Locate the cell with the specified text and output its [x, y] center coordinate. 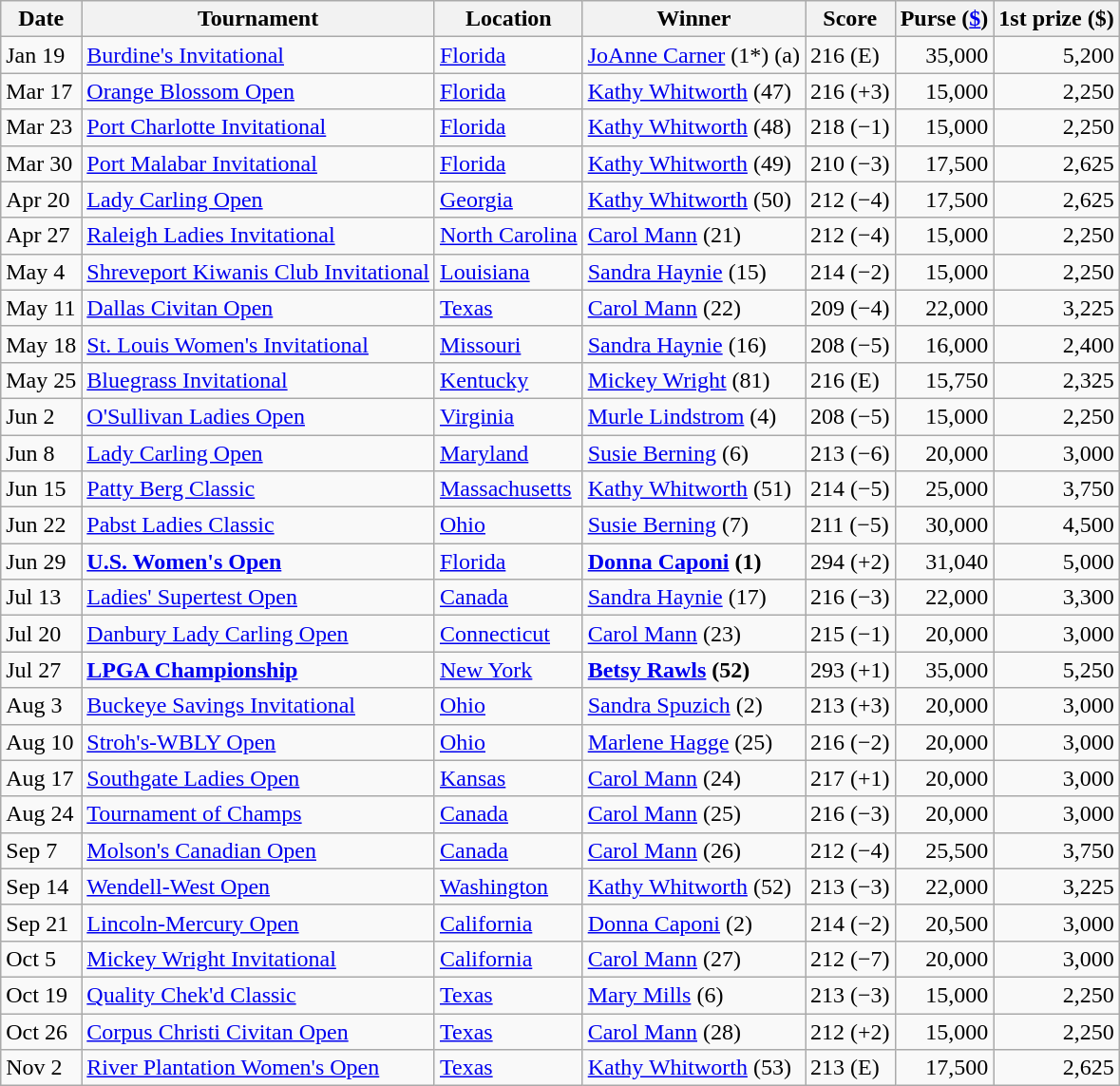
Oct 19 [42, 995]
Donna Caponi (2) [693, 923]
Susie Berning (6) [693, 453]
Massachusetts [508, 489]
Nov 2 [42, 1068]
Ladies' Supertest Open [258, 598]
Wendell-West Open [258, 886]
Quality Chek'd Classic [258, 995]
Mar 23 [42, 127]
Sandra Haynie (17) [693, 598]
Tournament [258, 19]
218 (−1) [851, 127]
211 (−5) [851, 525]
River Plantation Women's Open [258, 1068]
Kathy Whitworth (50) [693, 200]
Molson's Canadian Open [258, 850]
Southgate Ladies Open [258, 778]
Apr 27 [42, 236]
Jul 27 [42, 670]
15,750 [944, 380]
Date [42, 19]
Carol Mann (21) [693, 236]
Jan 19 [42, 55]
Jun 8 [42, 453]
213 (−6) [851, 453]
Stroh's-WBLY Open [258, 742]
Location [508, 19]
May 25 [42, 380]
Lincoln-Mercury Open [258, 923]
Jun 15 [42, 489]
Sandra Haynie (16) [693, 344]
Kathy Whitworth (53) [693, 1068]
31,040 [944, 562]
Maryland [508, 453]
Marlene Hagge (25) [693, 742]
30,000 [944, 525]
3,300 [1056, 598]
Carol Mann (23) [693, 634]
Aug 24 [42, 814]
Port Charlotte Invitational [258, 127]
New York [508, 670]
209 (−4) [851, 308]
216 (−2) [851, 742]
Aug 10 [42, 742]
Georgia [508, 200]
5,200 [1056, 55]
Virginia [508, 416]
213 (+3) [851, 706]
Kansas [508, 778]
20,500 [944, 923]
U.S. Women's Open [258, 562]
Jul 20 [42, 634]
Buckeye Savings Invitational [258, 706]
Orange Blossom Open [258, 91]
217 (+1) [851, 778]
Jun 2 [42, 416]
May 18 [42, 344]
Purse ($) [944, 19]
214 (−5) [851, 489]
Carol Mann (25) [693, 814]
210 (−3) [851, 163]
215 (−1) [851, 634]
Kathy Whitworth (49) [693, 163]
May 4 [42, 272]
Jul 13 [42, 598]
Apr 20 [42, 200]
Murle Lindstrom (4) [693, 416]
Susie Berning (7) [693, 525]
Raleigh Ladies Invitational [258, 236]
Louisiana [508, 272]
Mickey Wright (81) [693, 380]
5,250 [1056, 670]
Kathy Whitworth (48) [693, 127]
Dallas Civitan Open [258, 308]
Jun 29 [42, 562]
4,500 [1056, 525]
Aug 3 [42, 706]
Carol Mann (22) [693, 308]
St. Louis Women's Invitational [258, 344]
Carol Mann (26) [693, 850]
16,000 [944, 344]
Burdine's Invitational [258, 55]
Bluegrass Invitational [258, 380]
LPGA Championship [258, 670]
216 (+3) [851, 91]
294 (+2) [851, 562]
Kathy Whitworth (52) [693, 886]
Sep 14 [42, 886]
293 (+1) [851, 670]
Mar 30 [42, 163]
Corpus Christi Civitan Open [258, 1031]
Donna Caponi (1) [693, 562]
213 (E) [851, 1068]
Carol Mann (27) [693, 959]
Missouri [508, 344]
Shreveport Kiwanis Club Invitational [258, 272]
Pabst Ladies Classic [258, 525]
Sep 7 [42, 850]
Kathy Whitworth (47) [693, 91]
Mickey Wright Invitational [258, 959]
North Carolina [508, 236]
Sandra Spuzich (2) [693, 706]
Mar 17 [42, 91]
Kentucky [508, 380]
Kathy Whitworth (51) [693, 489]
25,000 [944, 489]
25,500 [944, 850]
Patty Berg Classic [258, 489]
May 11 [42, 308]
Oct 26 [42, 1031]
Jun 22 [42, 525]
Score [851, 19]
Aug 17 [42, 778]
Betsy Rawls (52) [693, 670]
1st prize ($) [1056, 19]
Port Malabar Invitational [258, 163]
Mary Mills (6) [693, 995]
Washington [508, 886]
JoAnne Carner (1*) (a) [693, 55]
212 (−7) [851, 959]
Oct 5 [42, 959]
5,000 [1056, 562]
Connecticut [508, 634]
Winner [693, 19]
Tournament of Champs [258, 814]
Sandra Haynie (15) [693, 272]
Carol Mann (28) [693, 1031]
O'Sullivan Ladies Open [258, 416]
2,400 [1056, 344]
Sep 21 [42, 923]
Carol Mann (24) [693, 778]
2,325 [1056, 380]
212 (+2) [851, 1031]
Danbury Lady Carling Open [258, 634]
